Capture the cell that displays the provided text and extract its (X, Y) central coordinate. 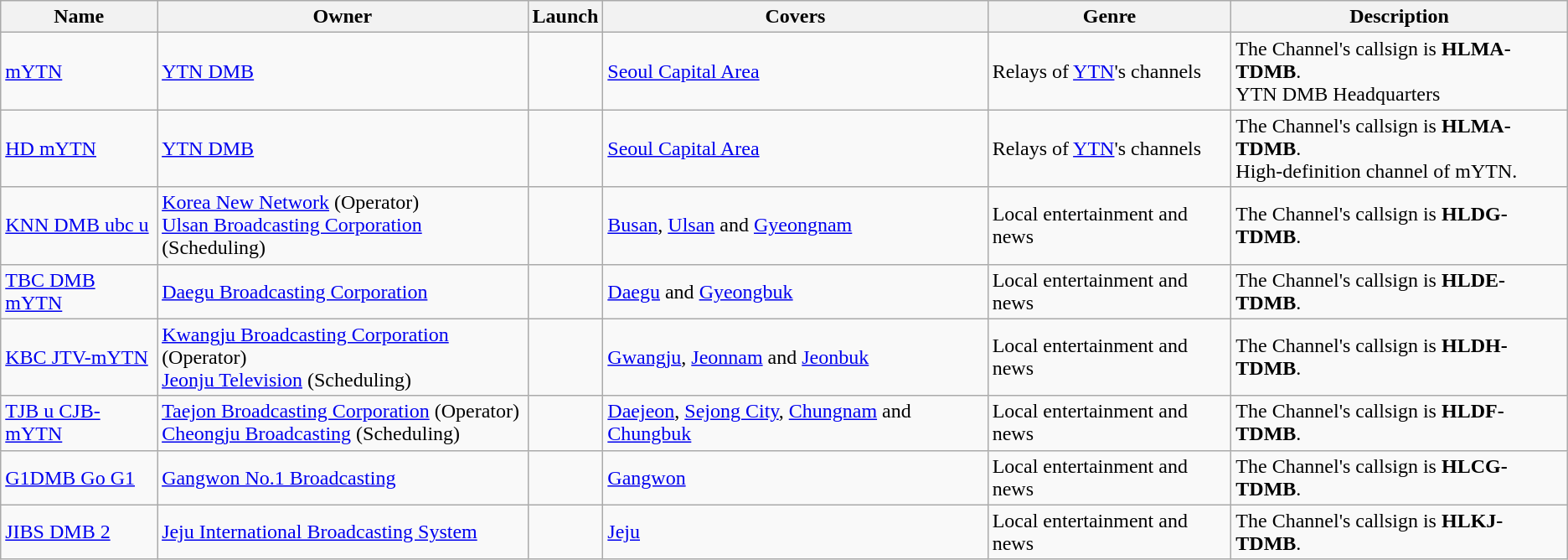
The Channel's callsign is HLMA-TDMB.High-definition channel of mYTN. (1399, 148)
HD mYTN (79, 148)
Daegu Broadcasting Corporation (343, 292)
Jeju (796, 531)
Kwangju Broadcasting Corporation (Operator)Jeonju Television (Scheduling) (343, 357)
TJB u CJB-mYTN (79, 423)
Launch (565, 17)
Busan, Ulsan and Gyeongnam (796, 226)
Taejon Broadcasting Corporation (Operator)Cheongju Broadcasting (Scheduling) (343, 423)
The Channel's callsign is HLCG-TDMB. (1399, 478)
The Channel's callsign is HLDG-TDMB. (1399, 226)
JIBS DMB 2 (79, 531)
The Channel's callsign is HLDF-TDMB. (1399, 423)
Name (79, 17)
G1DMB Go G1 (79, 478)
TBC DMB mYTN (79, 292)
mYTN (79, 71)
Daegu and Gyeongbuk (796, 292)
Daejeon, Sejong City, Chungnam and Chungbuk (796, 423)
Genre (1109, 17)
The Channel's callsign is HLKJ-TDMB. (1399, 531)
Owner (343, 17)
The Channel's callsign is HLDE-TDMB. (1399, 292)
Description (1399, 17)
KNN DMB ubc u (79, 226)
KBC JTV-mYTN (79, 357)
Korea New Network (Operator)Ulsan Broadcasting Corporation (Scheduling) (343, 226)
The Channel's callsign is HLDH-TDMB. (1399, 357)
Gangwon (796, 478)
The Channel's callsign is HLMA-TDMB.YTN DMB Headquarters (1399, 71)
Covers (796, 17)
Gangwon No.1 Broadcasting (343, 478)
Gwangju, Jeonnam and Jeonbuk (796, 357)
Jeju International Broadcasting System (343, 531)
